Return (X, Y) of the center of cell containing provided text 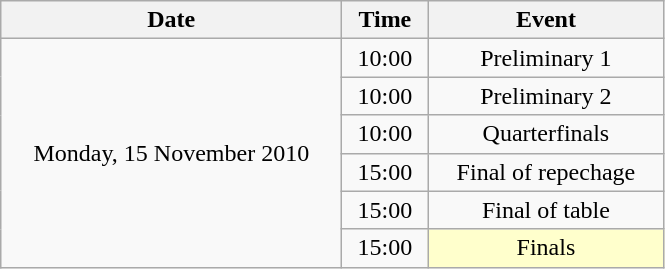
Finals (546, 248)
Final of repechage (546, 172)
Preliminary 2 (546, 96)
Final of table (546, 210)
Time (385, 20)
Event (546, 20)
Preliminary 1 (546, 58)
Quarterfinals (546, 134)
Date (172, 20)
Monday, 15 November 2010 (172, 153)
